Identify which cell holds the provided text, then report its [x, y] central coordinate. 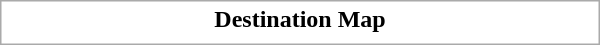
Destination Map [300, 19]
